Locate the cell with the specified text and output its (x, y) center coordinate. 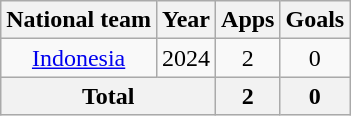
2024 (186, 58)
Indonesia (79, 58)
National team (79, 20)
Total (108, 96)
Year (186, 20)
Apps (248, 20)
Goals (315, 20)
